Detect which cell encompasses the target text, then output its (x, y) center coordinate. 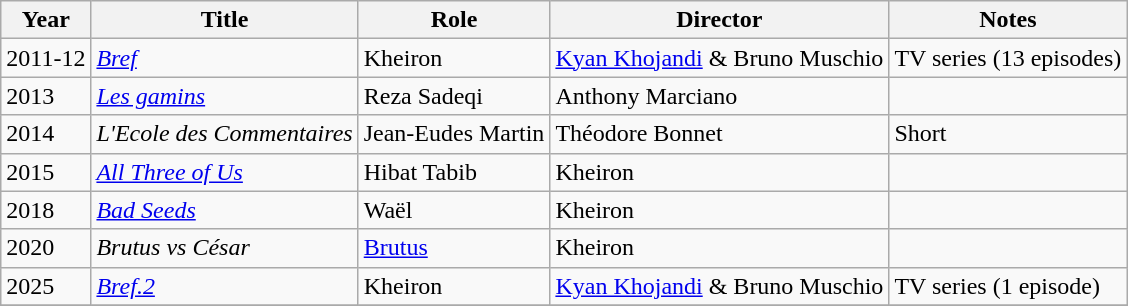
Bad Seeds (224, 210)
2013 (46, 96)
TV series (1 episode) (1008, 286)
Title (224, 20)
Director (720, 20)
Jean-Eudes Martin (454, 134)
All Three of Us (224, 172)
L'Ecole des Commentaires (224, 134)
Notes (1008, 20)
TV series (13 episodes) (1008, 58)
Les gamins (224, 96)
Bref.2 (224, 286)
2025 (46, 286)
2011-12 (46, 58)
Bref (224, 58)
Anthony Marciano (720, 96)
2018 (46, 210)
Short (1008, 134)
2015 (46, 172)
2014 (46, 134)
Hibat Tabib (454, 172)
Brutus (454, 248)
Brutus vs César (224, 248)
Théodore Bonnet (720, 134)
Year (46, 20)
Reza Sadeqi (454, 96)
Waël (454, 210)
2020 (46, 248)
Role (454, 20)
